Search for the cell housing the specified text and yield its [X, Y] center coordinate. 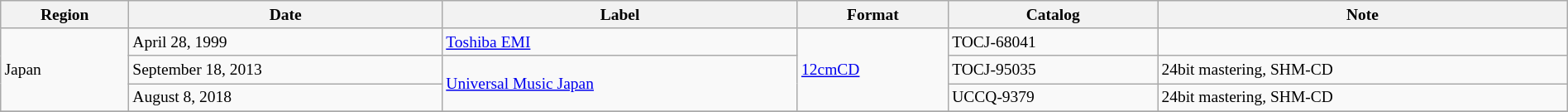
Universal Music Japan [620, 83]
August 8, 2018 [286, 98]
Japan [65, 70]
12cmCD [872, 70]
Toshiba EMI [620, 41]
Region [65, 15]
Note [1363, 15]
Catalog [1054, 15]
Date [286, 15]
UCCQ-9379 [1054, 98]
Label [620, 15]
TOCJ-95035 [1054, 70]
TOCJ-68041 [1054, 41]
April 28, 1999 [286, 41]
September 18, 2013 [286, 70]
Format [872, 15]
